For the text-containing cell, return its midpoint in [x, y] coordinate format. 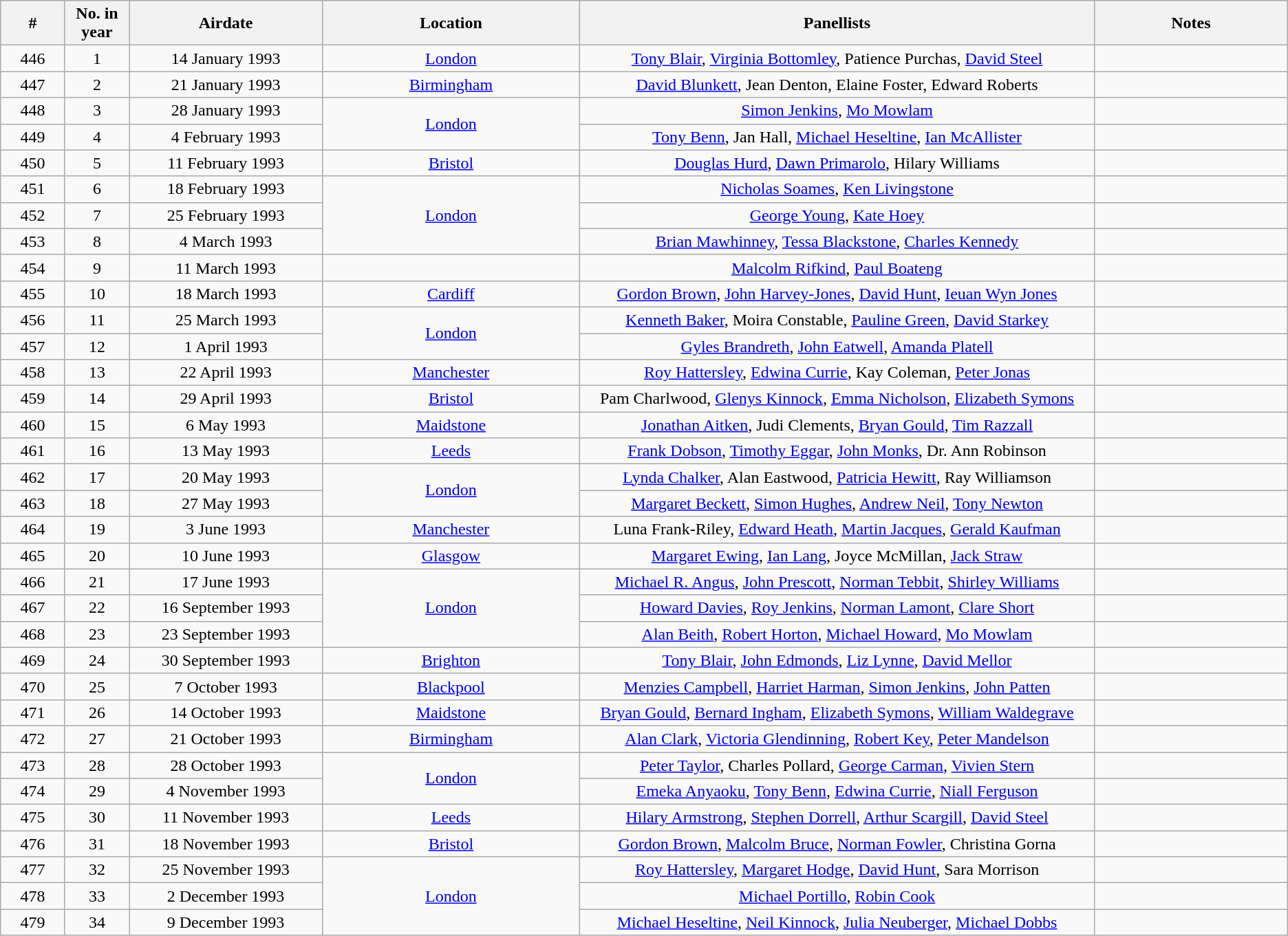
13 [97, 373]
25 November 1993 [226, 870]
9 [97, 268]
449 [33, 137]
Nicholas Soames, Ken Livingstone [837, 189]
2 [97, 85]
21 [97, 582]
Michael R. Angus, John Prescott, Norman Tebbit, Shirley Williams [837, 582]
446 [33, 58]
Bryan Gould, Bernard Ingham, Elizabeth Symons, William Waldegrave [837, 712]
Alan Beith, Robert Horton, Michael Howard, Mo Mowlam [837, 634]
Michael Portillo, Robin Cook [837, 896]
Tony Blair, Virginia Bottomley, Patience Purchas, David Steel [837, 58]
2 December 1993 [226, 896]
475 [33, 818]
Gordon Brown, John Harvey-Jones, David Hunt, Ieuan Wyn Jones [837, 294]
463 [33, 503]
Emeka Anyaoku, Tony Benn, Edwina Currie, Niall Ferguson [837, 792]
476 [33, 844]
Glasgow [451, 556]
11 March 1993 [226, 268]
29 April 1993 [226, 399]
18 November 1993 [226, 844]
27 [97, 739]
18 February 1993 [226, 189]
Luna Frank-Riley, Edward Heath, Martin Jacques, Gerald Kaufman [837, 530]
16 [97, 451]
25 March 1993 [226, 320]
20 May 1993 [226, 477]
30 September 1993 [226, 660]
26 [97, 712]
29 [97, 792]
457 [33, 346]
Gordon Brown, Malcolm Bruce, Norman Fowler, Christina Gorna [837, 844]
18 [97, 503]
Tony Blair, John Edmonds, Liz Lynne, David Mellor [837, 660]
4 February 1993 [226, 137]
Brian Mawhinney, Tessa Blackstone, Charles Kennedy [837, 241]
14 October 1993 [226, 712]
3 June 1993 [226, 530]
Frank Dobson, Timothy Eggar, John Monks, Dr. Ann Robinson [837, 451]
477 [33, 870]
454 [33, 268]
23 September 1993 [226, 634]
460 [33, 425]
23 [97, 634]
453 [33, 241]
468 [33, 634]
464 [33, 530]
21 January 1993 [226, 85]
28 [97, 765]
467 [33, 608]
4 March 1993 [226, 241]
22 April 1993 [226, 373]
5 [97, 163]
20 [97, 556]
458 [33, 373]
9 December 1993 [226, 922]
447 [33, 85]
30 [97, 818]
Blackpool [451, 686]
25 [97, 686]
7 October 1993 [226, 686]
14 [97, 399]
31 [97, 844]
Jonathan Aitken, Judi Clements, Bryan Gould, Tim Razzall [837, 425]
24 [97, 660]
Lynda Chalker, Alan Eastwood, Patricia Hewitt, Ray Williamson [837, 477]
14 January 1993 [226, 58]
474 [33, 792]
Roy Hattersley, Margaret Hodge, David Hunt, Sara Morrison [837, 870]
22 [97, 608]
459 [33, 399]
Menzies Campbell, Harriet Harman, Simon Jenkins, John Patten [837, 686]
Douglas Hurd, Dawn Primarolo, Hilary Williams [837, 163]
469 [33, 660]
21 October 1993 [226, 739]
Notes [1192, 23]
25 February 1993 [226, 215]
27 May 1993 [226, 503]
No. in year [97, 23]
13 May 1993 [226, 451]
10 June 1993 [226, 556]
Hilary Armstrong, Stephen Dorrell, Arthur Scargill, David Steel [837, 818]
Michael Heseltine, Neil Kinnock, Julia Neuberger, Michael Dobbs [837, 922]
11 November 1993 [226, 818]
15 [97, 425]
11 February 1993 [226, 163]
Panellists [837, 23]
17 June 1993 [226, 582]
473 [33, 765]
Location [451, 23]
28 October 1993 [226, 765]
12 [97, 346]
34 [97, 922]
466 [33, 582]
Kenneth Baker, Moira Constable, Pauline Green, David Starkey [837, 320]
470 [33, 686]
478 [33, 896]
28 January 1993 [226, 111]
33 [97, 896]
George Young, Kate Hoey [837, 215]
Roy Hattersley, Edwina Currie, Kay Coleman, Peter Jonas [837, 373]
Cardiff [451, 294]
Simon Jenkins, Mo Mowlam [837, 111]
Pam Charlwood, Glenys Kinnock, Emma Nicholson, Elizabeth Symons [837, 399]
Brighton [451, 660]
Margaret Beckett, Simon Hughes, Andrew Neil, Tony Newton [837, 503]
David Blunkett, Jean Denton, Elaine Foster, Edward Roberts [837, 85]
471 [33, 712]
4 November 1993 [226, 792]
4 [97, 137]
448 [33, 111]
6 [97, 189]
# [33, 23]
450 [33, 163]
1 April 1993 [226, 346]
465 [33, 556]
Peter Taylor, Charles Pollard, George Carman, Vivien Stern [837, 765]
451 [33, 189]
452 [33, 215]
1 [97, 58]
10 [97, 294]
462 [33, 477]
3 [97, 111]
Malcolm Rifkind, Paul Boateng [837, 268]
479 [33, 922]
18 March 1993 [226, 294]
7 [97, 215]
6 May 1993 [226, 425]
Alan Clark, Victoria Glendinning, Robert Key, Peter Mandelson [837, 739]
17 [97, 477]
455 [33, 294]
Howard Davies, Roy Jenkins, Norman Lamont, Clare Short [837, 608]
Gyles Brandreth, John Eatwell, Amanda Platell [837, 346]
461 [33, 451]
Airdate [226, 23]
32 [97, 870]
Margaret Ewing, Ian Lang, Joyce McMillan, Jack Straw [837, 556]
11 [97, 320]
16 September 1993 [226, 608]
Tony Benn, Jan Hall, Michael Heseltine, Ian McAllister [837, 137]
19 [97, 530]
456 [33, 320]
472 [33, 739]
8 [97, 241]
